Search for the cell housing the specified text and yield its (x, y) center coordinate. 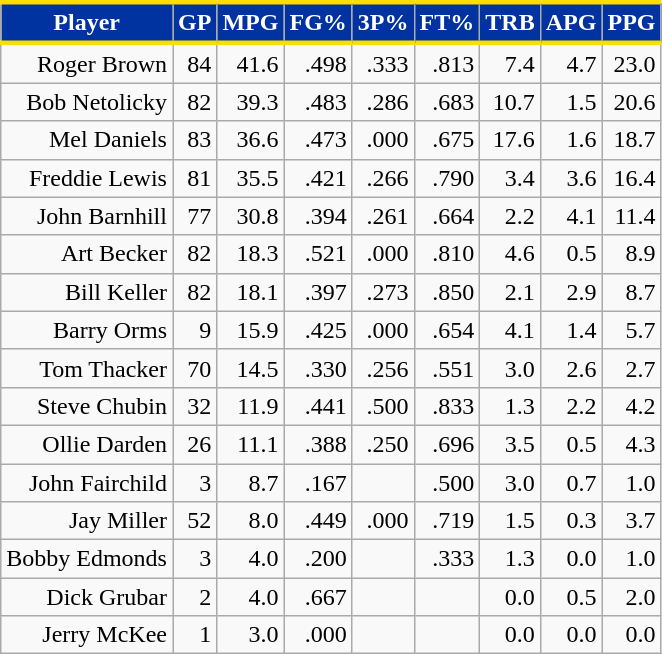
8.9 (632, 254)
0.3 (571, 521)
4.6 (510, 254)
2.9 (571, 292)
John Barnhill (87, 216)
.200 (318, 559)
41.6 (250, 63)
39.3 (250, 102)
52 (194, 521)
Jay Miller (87, 521)
70 (194, 368)
2.1 (510, 292)
FT% (447, 22)
.421 (318, 178)
Jerry McKee (87, 635)
.250 (383, 444)
1.6 (571, 140)
8.0 (250, 521)
.683 (447, 102)
.266 (383, 178)
.388 (318, 444)
.810 (447, 254)
.790 (447, 178)
Ollie Darden (87, 444)
4.7 (571, 63)
3.6 (571, 178)
4.3 (632, 444)
30.8 (250, 216)
.850 (447, 292)
.449 (318, 521)
.394 (318, 216)
3P% (383, 22)
7.4 (510, 63)
2 (194, 597)
5.7 (632, 330)
PPG (632, 22)
.833 (447, 406)
4.2 (632, 406)
.696 (447, 444)
20.6 (632, 102)
10.7 (510, 102)
77 (194, 216)
23.0 (632, 63)
17.6 (510, 140)
18.3 (250, 254)
3.4 (510, 178)
Bobby Edmonds (87, 559)
.483 (318, 102)
84 (194, 63)
.521 (318, 254)
MPG (250, 22)
15.9 (250, 330)
Roger Brown (87, 63)
.441 (318, 406)
11.4 (632, 216)
18.7 (632, 140)
16.4 (632, 178)
35.5 (250, 178)
.256 (383, 368)
APG (571, 22)
18.1 (250, 292)
.551 (447, 368)
Freddie Lewis (87, 178)
.330 (318, 368)
3.5 (510, 444)
.397 (318, 292)
.667 (318, 597)
John Fairchild (87, 483)
Art Becker (87, 254)
Steve Chubin (87, 406)
3.7 (632, 521)
0.7 (571, 483)
Barry Orms (87, 330)
Player (87, 22)
.675 (447, 140)
.654 (447, 330)
.719 (447, 521)
.473 (318, 140)
.167 (318, 483)
.286 (383, 102)
14.5 (250, 368)
Mel Daniels (87, 140)
11.9 (250, 406)
2.6 (571, 368)
.261 (383, 216)
Bill Keller (87, 292)
Dick Grubar (87, 597)
TRB (510, 22)
32 (194, 406)
36.6 (250, 140)
9 (194, 330)
Tom Thacker (87, 368)
.425 (318, 330)
11.1 (250, 444)
26 (194, 444)
2.0 (632, 597)
Bob Netolicky (87, 102)
.664 (447, 216)
.813 (447, 63)
2.7 (632, 368)
.498 (318, 63)
1.4 (571, 330)
FG% (318, 22)
83 (194, 140)
.273 (383, 292)
81 (194, 178)
1 (194, 635)
GP (194, 22)
